Pinpoint the cell where the given text exists, returning its [x, y] midpoint coordinate. 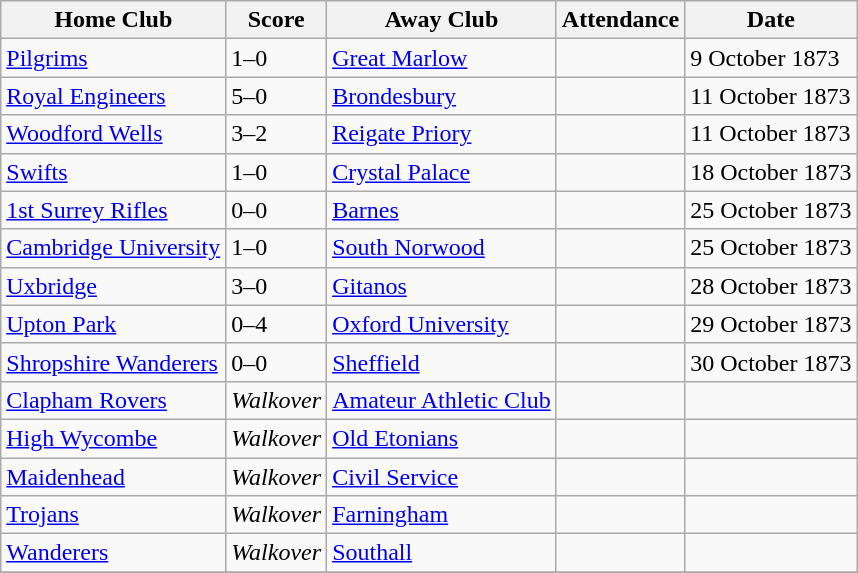
0–4 [276, 324]
Date [771, 20]
Home Club [114, 20]
Upton Park [114, 324]
Score [276, 20]
Brondesbury [442, 96]
Southall [442, 553]
Barnes [442, 210]
9 October 1873 [771, 58]
29 October 1873 [771, 324]
Attendance [620, 20]
Woodford Wells [114, 134]
South Norwood [442, 248]
Pilgrims [114, 58]
Trojans [114, 515]
Old Etonians [442, 438]
30 October 1873 [771, 362]
Oxford University [442, 324]
Royal Engineers [114, 96]
High Wycombe [114, 438]
Amateur Athletic Club [442, 400]
Sheffield [442, 362]
Great Marlow [442, 58]
Cambridge University [114, 248]
Reigate Priory [442, 134]
3–2 [276, 134]
Gitanos [442, 286]
Civil Service [442, 477]
Shropshire Wanderers [114, 362]
1st Surrey Rifles [114, 210]
5–0 [276, 96]
18 October 1873 [771, 172]
Uxbridge [114, 286]
Swifts [114, 172]
Maidenhead [114, 477]
Crystal Palace [442, 172]
Wanderers [114, 553]
Clapham Rovers [114, 400]
Away Club [442, 20]
3–0 [276, 286]
Farningham [442, 515]
28 October 1873 [771, 286]
